Locate the cell with the specified text and output its (X, Y) center coordinate. 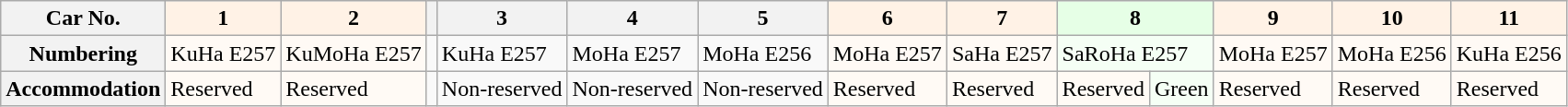
Car No. (83, 18)
11 (1508, 18)
1 (223, 18)
9 (1272, 18)
4 (633, 18)
2 (354, 18)
6 (888, 18)
3 (502, 18)
KuHa E256 (1508, 53)
Accommodation (83, 89)
Green (1181, 89)
5 (763, 18)
8 (1135, 18)
7 (1002, 18)
KuMoHa E257 (354, 53)
10 (1392, 18)
SaHa E257 (1002, 53)
SaRoHa E257 (1135, 53)
Numbering (83, 53)
